Detect which cell encompasses the target text, then output its (x, y) center coordinate. 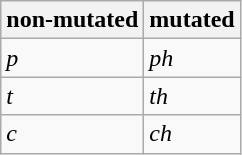
p (72, 58)
c (72, 134)
ph (192, 58)
t (72, 96)
mutated (192, 20)
ch (192, 134)
th (192, 96)
non-mutated (72, 20)
